Extract the (X, Y) coordinate from the center of the cell holding the provided text.  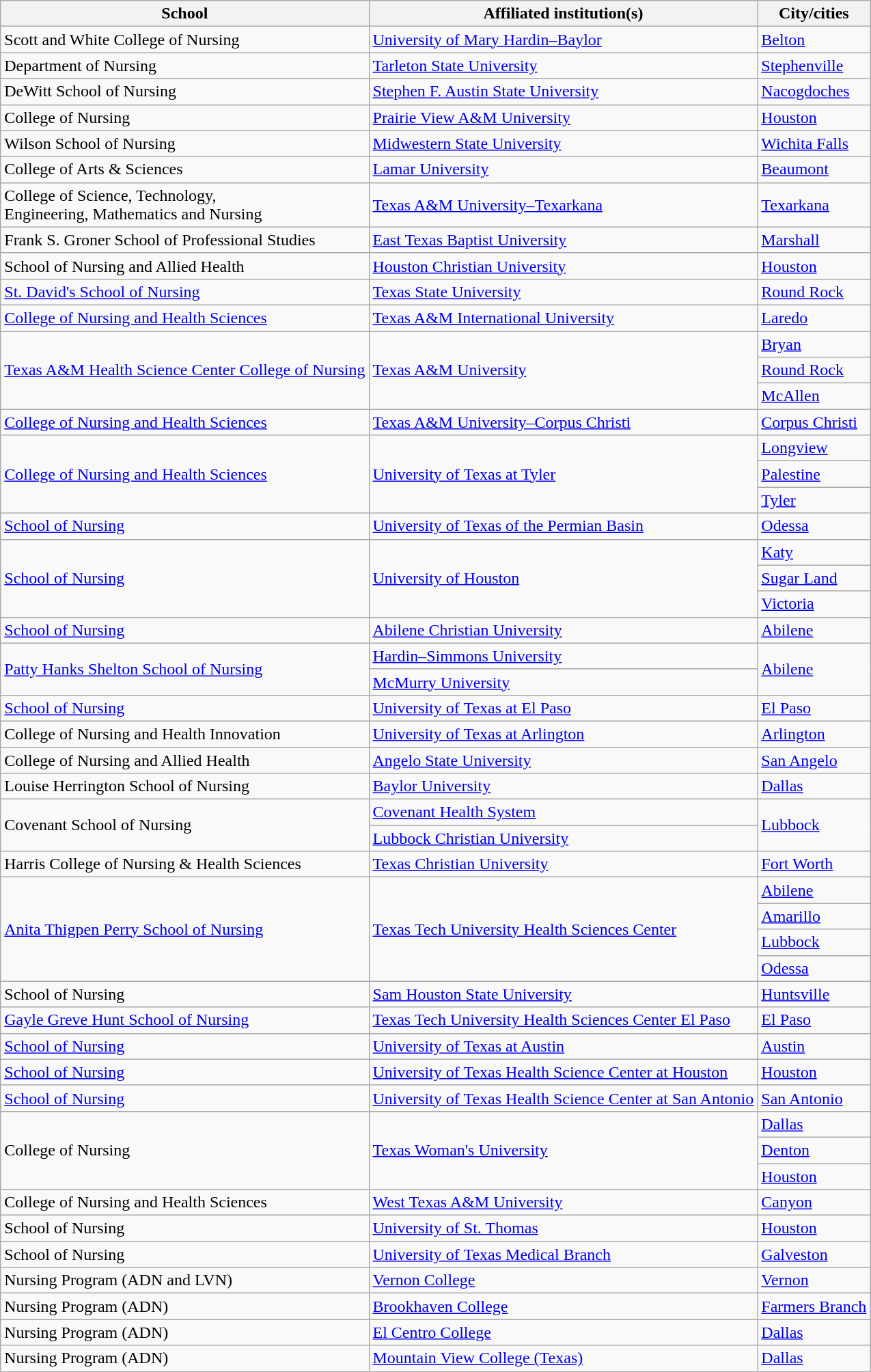
Texas Tech University Health Sciences Center El Paso (563, 1020)
Stephenville (814, 66)
Lubbock Christian University (563, 838)
Vernon (814, 1280)
Lamar University (563, 169)
School of Nursing and Allied Health (184, 266)
University of Mary Hardin–Baylor (563, 40)
College of Nursing and Health Innovation (184, 734)
Amarillo (814, 916)
School (184, 14)
University of Texas at Tyler (563, 474)
University of St. Thomas (563, 1229)
Nursing Program (ADN and LVN) (184, 1280)
Affiliated institution(s) (563, 14)
San Antonio (814, 1098)
Louise Herrington School of Nursing (184, 786)
University of Texas Health Science Center at Houston (563, 1072)
Abilene Christian University (563, 630)
College of Science, Technology,Engineering, Mathematics and Nursing (184, 205)
DeWitt School of Nursing (184, 92)
El Centro College (563, 1332)
Longview (814, 448)
Laredo (814, 318)
Department of Nursing (184, 66)
Anita Thigpen Perry School of Nursing (184, 929)
University of Houston (563, 578)
Midwestern State University (563, 143)
East Texas Baptist University (563, 240)
Nacogdoches (814, 92)
Covenant School of Nursing (184, 825)
Wilson School of Nursing (184, 143)
Texas Christian University (563, 864)
Texas Tech University Health Sciences Center (563, 929)
Galveston (814, 1254)
Texas A&M University (563, 370)
City/cities (814, 14)
Denton (814, 1150)
Texas State University (563, 292)
Texas A&M University–Corpus Christi (563, 422)
St. David's School of Nursing (184, 292)
San Angelo (814, 760)
University of Texas Health Science Center at San Antonio (563, 1098)
Belton (814, 40)
Gayle Greve Hunt School of Nursing (184, 1020)
University of Texas of the Permian Basin (563, 526)
University of Texas at Austin (563, 1046)
Marshall (814, 240)
Texas A&M Health Science Center College of Nursing (184, 370)
Baylor University (563, 786)
Victoria (814, 604)
West Texas A&M University (563, 1203)
College of Arts & Sciences (184, 169)
Wichita Falls (814, 143)
Austin (814, 1046)
Stephen F. Austin State University (563, 92)
Prairie View A&M University (563, 118)
Huntsville (814, 994)
Angelo State University (563, 760)
Texas Woman's University (563, 1150)
Palestine (814, 474)
Houston Christian University (563, 266)
Arlington (814, 734)
Corpus Christi (814, 422)
McAllen (814, 396)
Canyon (814, 1203)
Harris College of Nursing & Health Sciences (184, 864)
Vernon College (563, 1280)
Fort Worth (814, 864)
Texarkana (814, 205)
Tyler (814, 500)
Katy (814, 552)
Hardin–Simmons University (563, 656)
Texas A&M University–Texarkana (563, 205)
Brookhaven College (563, 1306)
Frank S. Groner School of Professional Studies (184, 240)
University of Texas Medical Branch (563, 1254)
University of Texas at Arlington (563, 734)
University of Texas at El Paso (563, 708)
Farmers Branch (814, 1306)
Sam Houston State University (563, 994)
Covenant Health System (563, 812)
Mountain View College (Texas) (563, 1358)
College of Nursing and Allied Health (184, 760)
Sugar Land (814, 578)
Tarleton State University (563, 66)
Scott and White College of Nursing (184, 40)
McMurry University (563, 682)
Beaumont (814, 169)
Bryan (814, 344)
Patty Hanks Shelton School of Nursing (184, 669)
Texas A&M International University (563, 318)
